Output the [X, Y] coordinate of the center of the cell containing the given text.  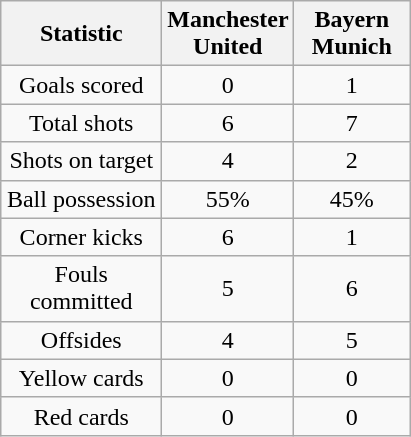
7 [352, 123]
Corner kicks [82, 237]
Ball possession [82, 199]
Yellow cards [82, 378]
Total shots [82, 123]
Shots on target [82, 161]
Statistic [82, 34]
55% [228, 199]
Bayern Munich [352, 34]
2 [352, 161]
Offsides [82, 340]
Manchester United [228, 34]
45% [352, 199]
Red cards [82, 416]
Goals scored [82, 85]
Fouls committed [82, 288]
